Capture the cell that displays the provided text and extract its [x, y] central coordinate. 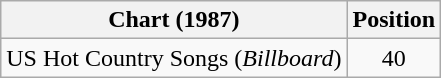
Position [394, 20]
Chart (1987) [174, 20]
US Hot Country Songs (Billboard) [174, 58]
40 [394, 58]
